Provide the (X, Y) coordinate of the cell's center where the given text is located.  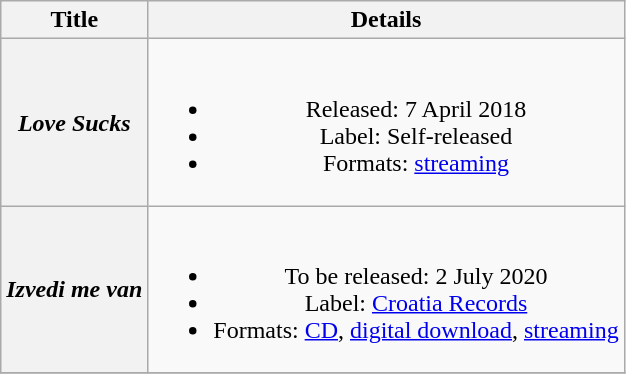
Izvedi me van (74, 290)
Title (74, 20)
Love Sucks (74, 122)
To be released: 2 July 2020Label: Croatia RecordsFormats: CD, digital download, streaming (386, 290)
Released: 7 April 2018Label: Self-releasedFormats: streaming (386, 122)
Details (386, 20)
